Detect which cell encompasses the target text, then output its [x, y] center coordinate. 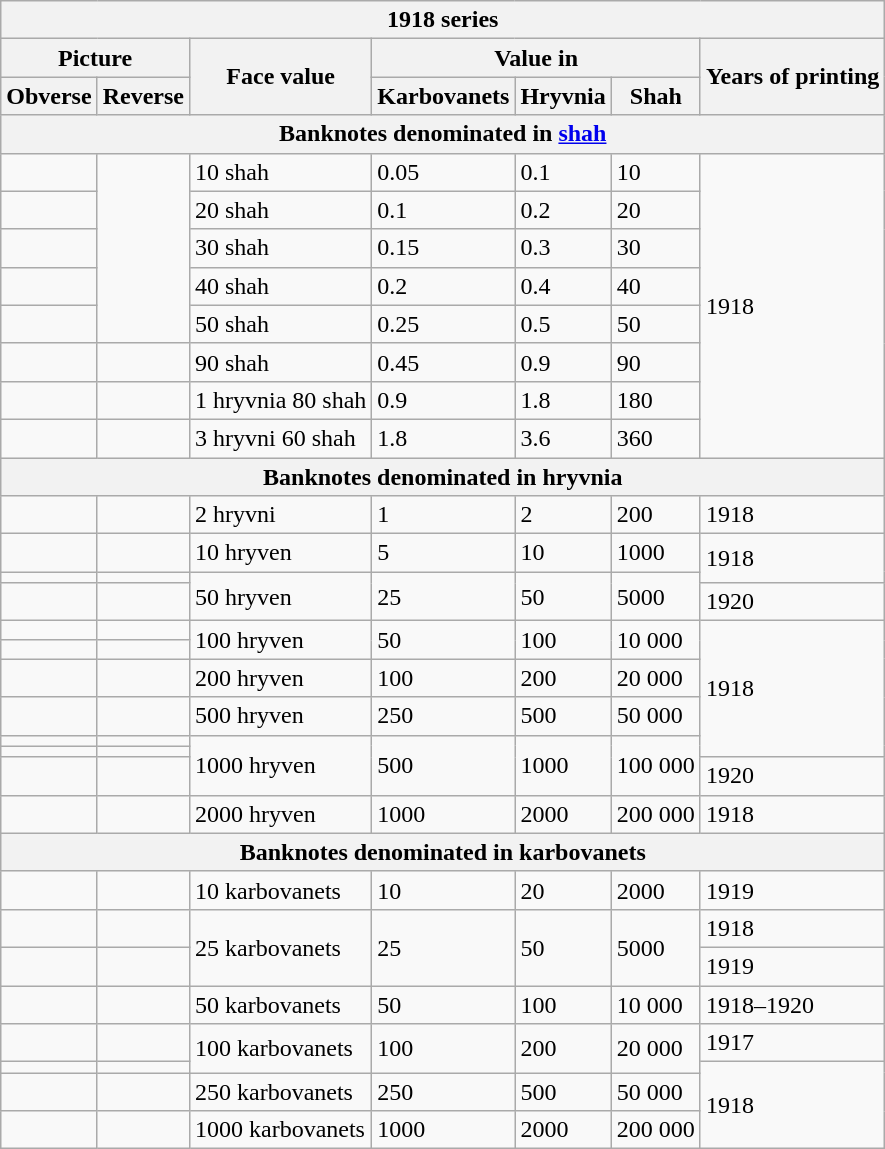
0.4 [563, 286]
1918 series [443, 20]
50 shah [280, 324]
10 shah [280, 172]
Reverse [143, 96]
1000 karbovanets [280, 1130]
1918–1920 [792, 1005]
2 hryvni [280, 515]
Picture [96, 58]
30 shah [280, 248]
10 hryven [280, 553]
50 hryven [280, 596]
25 karbovanets [280, 947]
90 [656, 362]
2000 hryven [280, 814]
100 karbovanets [280, 1048]
0.3 [563, 248]
0.25 [444, 324]
5 [444, 553]
250 karbovanets [280, 1092]
30 [656, 248]
0.15 [444, 248]
2 [563, 515]
0.05 [444, 172]
Obverse [49, 96]
1 hryvnia 80 shah [280, 400]
40 shah [280, 286]
Banknotes denominated in hryvnia [443, 477]
Face value [280, 77]
1917 [792, 1043]
Karbovanets [444, 96]
0.45 [444, 362]
Value in [536, 58]
500 hryven [280, 716]
180 [656, 400]
40 [656, 286]
1000 hryven [280, 765]
100 000 [656, 765]
90 shah [280, 362]
Years of printing [792, 77]
Banknotes denominated in karbovanets [443, 852]
100 hryven [280, 640]
200 hryven [280, 678]
Hryvnia [563, 96]
50 karbovanets [280, 1005]
3.6 [563, 438]
Shah [656, 96]
360 [656, 438]
1 [444, 515]
Banknotes denominated in shah [443, 134]
10 karbovanets [280, 890]
20 shah [280, 210]
0.5 [563, 324]
3 hryvni 60 shah [280, 438]
